Extract the [x, y] coordinate from the center of the cell holding the provided text.  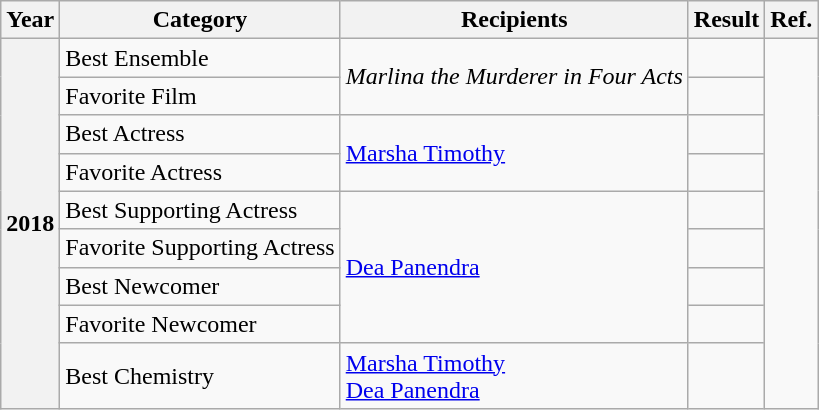
Best Newcomer [200, 286]
Year [30, 20]
Dea Panendra [514, 267]
Best Supporting Actress [200, 210]
Best Ensemble [200, 58]
Marlina the Murderer in Four Acts [514, 77]
2018 [30, 224]
Favorite Supporting Actress [200, 248]
Favorite Film [200, 96]
Favorite Newcomer [200, 324]
Result [726, 20]
Favorite Actress [200, 172]
Category [200, 20]
Marsha Timothy [514, 153]
Recipients [514, 20]
Best Actress [200, 134]
Best Chemistry [200, 376]
Marsha TimothyDea Panendra [514, 376]
Ref. [792, 20]
